For the text-containing cell, return its midpoint in [X, Y] coordinate format. 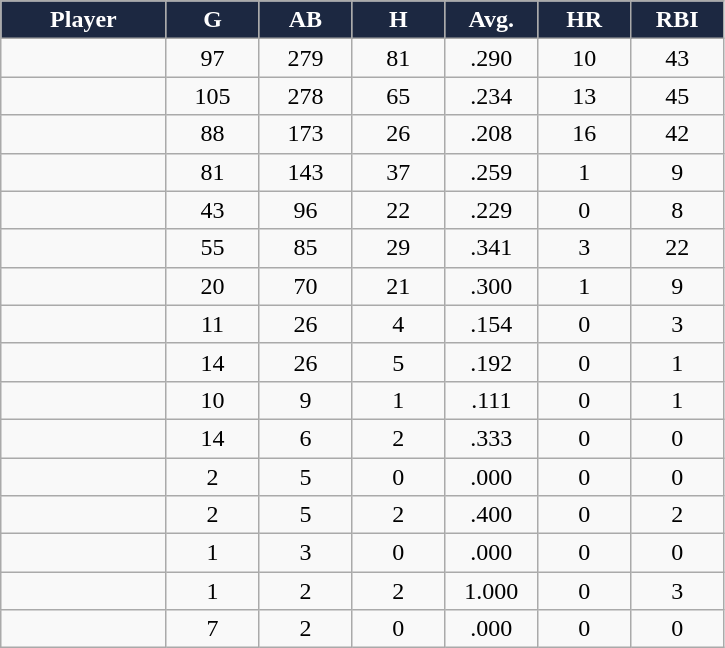
143 [306, 172]
173 [306, 134]
21 [398, 286]
96 [306, 210]
105 [212, 96]
.400 [492, 515]
97 [212, 58]
.333 [492, 438]
Player [84, 20]
279 [306, 58]
55 [212, 248]
7 [212, 629]
278 [306, 96]
45 [678, 96]
.154 [492, 324]
11 [212, 324]
29 [398, 248]
AB [306, 20]
20 [212, 286]
.300 [492, 286]
.234 [492, 96]
65 [398, 96]
H [398, 20]
85 [306, 248]
8 [678, 210]
.259 [492, 172]
.290 [492, 58]
.229 [492, 210]
6 [306, 438]
Avg. [492, 20]
70 [306, 286]
.111 [492, 400]
4 [398, 324]
.192 [492, 362]
13 [584, 96]
.208 [492, 134]
16 [584, 134]
37 [398, 172]
88 [212, 134]
HR [584, 20]
RBI [678, 20]
G [212, 20]
42 [678, 134]
.341 [492, 248]
1.000 [492, 591]
